Pinpoint the cell where the given text exists, returning its [X, Y] midpoint coordinate. 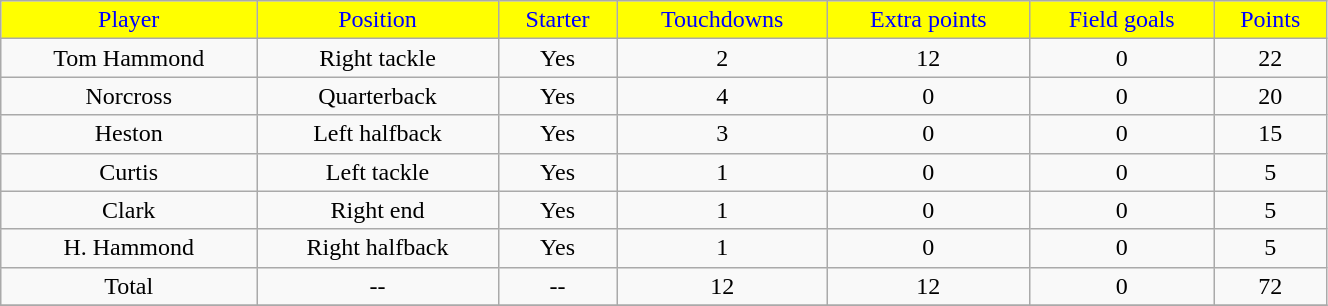
Total [129, 286]
20 [1270, 96]
Position [378, 20]
Right tackle [378, 58]
Norcross [129, 96]
4 [722, 96]
Right end [378, 210]
Points [1270, 20]
Extra points [929, 20]
2 [722, 58]
Heston [129, 134]
Starter [558, 20]
3 [722, 134]
Tom Hammond [129, 58]
Field goals [1122, 20]
Quarterback [378, 96]
72 [1270, 286]
Clark [129, 210]
Right halfback [378, 248]
Left halfback [378, 134]
Player [129, 20]
H. Hammond [129, 248]
Touchdowns [722, 20]
Curtis [129, 172]
22 [1270, 58]
15 [1270, 134]
Left tackle [378, 172]
